Return the (X, Y) coordinate for the center point of the cell that contains the specified text.  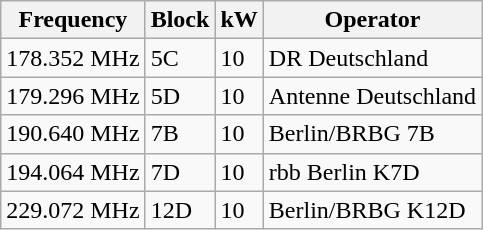
229.072 MHz (73, 210)
5C (180, 58)
5D (180, 96)
Operator (372, 20)
12D (180, 210)
190.640 MHz (73, 134)
kW (239, 20)
rbb Berlin K7D (372, 172)
178.352 MHz (73, 58)
Antenne Deutschland (372, 96)
Block (180, 20)
Frequency (73, 20)
179.296 MHz (73, 96)
DR Deutschland (372, 58)
7D (180, 172)
Berlin/BRBG 7B (372, 134)
194.064 MHz (73, 172)
7B (180, 134)
Berlin/BRBG K12D (372, 210)
